Locate the cell with the specified text and output its [X, Y] center coordinate. 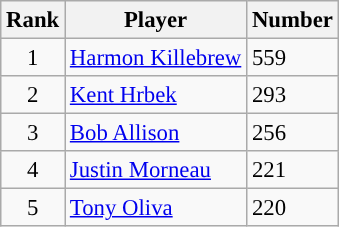
1 [33, 58]
Player [156, 20]
221 [293, 170]
256 [293, 133]
Harmon Killebrew [156, 58]
Tony Oliva [156, 208]
Bob Allison [156, 133]
Justin Morneau [156, 170]
2 [33, 95]
5 [33, 208]
Number [293, 20]
4 [33, 170]
Rank [33, 20]
Kent Hrbek [156, 95]
293 [293, 95]
220 [293, 208]
559 [293, 58]
3 [33, 133]
